Return [x, y] of the center of cell containing provided text 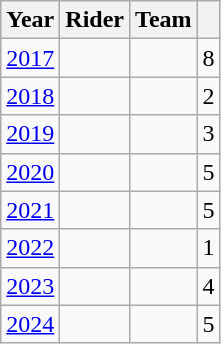
Year [30, 20]
2020 [30, 172]
8 [208, 58]
2019 [30, 134]
2017 [30, 58]
2022 [30, 248]
2021 [30, 210]
2024 [30, 324]
Team [164, 20]
2018 [30, 96]
2 [208, 96]
Rider [95, 20]
4 [208, 286]
2023 [30, 286]
3 [208, 134]
1 [208, 248]
